For the text-containing cell, return its midpoint in [X, Y] coordinate format. 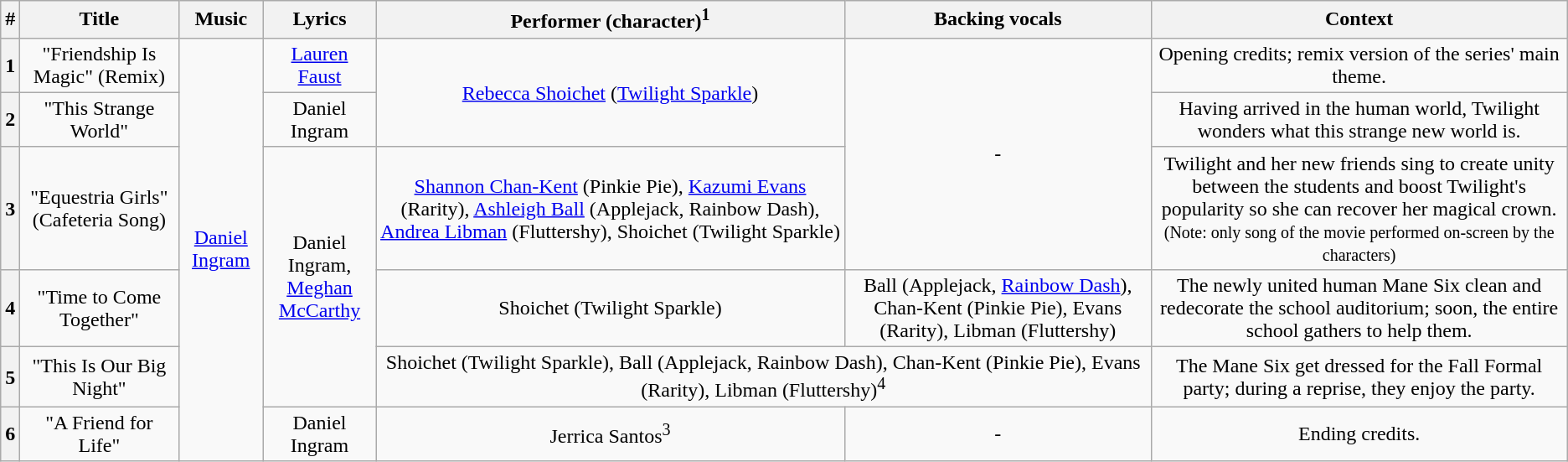
"Friendship Is Magic" (Remix) [99, 65]
Title [99, 20]
Daniel Ingram,Meghan McCarthy [320, 277]
Jerrica Santos3 [610, 434]
Music [221, 20]
3 [10, 208]
Backing vocals [998, 20]
"This Is Our Big Night" [99, 377]
Opening credits; remix version of the series' main theme. [1359, 65]
Lyrics [320, 20]
"This Strange World" [99, 119]
2 [10, 119]
The Mane Six get dressed for the Fall Formal party; during a reprise, they enjoy the party. [1359, 377]
1 [10, 65]
"Time to Come Together" [99, 308]
6 [10, 434]
The newly united human Mane Six clean and redecorate the school auditorium; soon, the entire school gathers to help them. [1359, 308]
5 [10, 377]
Performer (character)1 [610, 20]
Ending credits. [1359, 434]
Ball (Applejack, Rainbow Dash), Chan-Kent (Pinkie Pie), Evans (Rarity), Libman (Fluttershy) [998, 308]
Shoichet (Twilight Sparkle), Ball (Applejack, Rainbow Dash), Chan-Kent (Pinkie Pie), Evans (Rarity), Libman (Fluttershy)4 [763, 377]
4 [10, 308]
Shoichet (Twilight Sparkle) [610, 308]
# [10, 20]
"Equestria Girls" (Cafeteria Song) [99, 208]
Rebecca Shoichet (Twilight Sparkle) [610, 92]
Lauren Faust [320, 65]
Having arrived in the human world, Twilight wonders what this strange new world is. [1359, 119]
Context [1359, 20]
"A Friend for Life" [99, 434]
